Return the [X, Y] coordinate for the center point of the cell that contains the specified text.  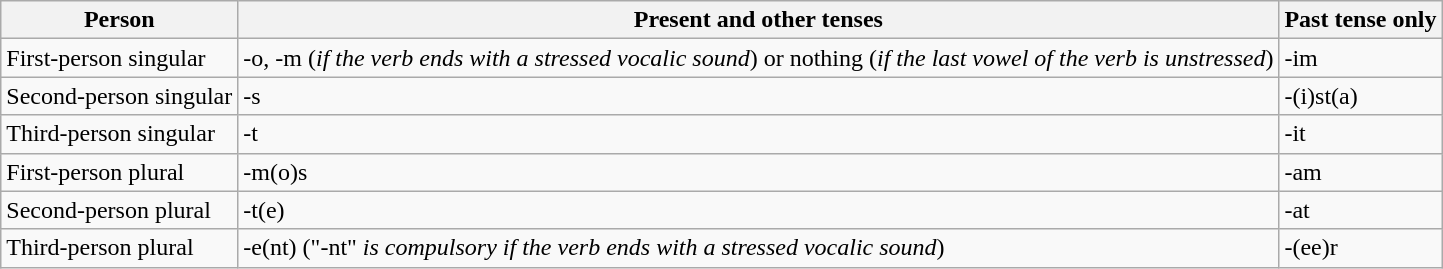
-t [758, 134]
Present and other tenses [758, 20]
First-person singular [120, 58]
-m(o)s [758, 172]
-o, -m (if the verb ends with a stressed vocalic sound) or nothing (if the last vowel of the verb is unstressed) [758, 58]
Past tense only [1360, 20]
-(i)st(a) [1360, 96]
-t(e) [758, 210]
-im [1360, 58]
Third-person plural [120, 248]
First-person plural [120, 172]
-at [1360, 210]
-e(nt) ("-nt" is compulsory if the verb ends with a stressed vocalic sound) [758, 248]
-am [1360, 172]
-it [1360, 134]
-s [758, 96]
Third-person singular [120, 134]
Person [120, 20]
Second-person singular [120, 96]
Second-person plural [120, 210]
-(ee)r [1360, 248]
